Detect which cell encompasses the target text, then output its [x, y] center coordinate. 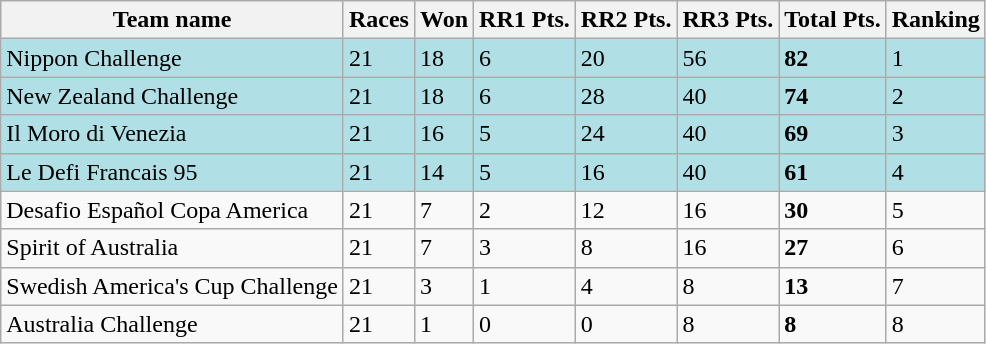
Swedish America's Cup Challenge [172, 286]
12 [626, 210]
30 [833, 210]
Australia Challenge [172, 324]
Desafio Español Copa America [172, 210]
24 [626, 134]
RR1 Pts. [525, 20]
Won [444, 20]
Spirit of Australia [172, 248]
RR3 Pts. [728, 20]
28 [626, 96]
82 [833, 58]
New Zealand Challenge [172, 96]
74 [833, 96]
Il Moro di Venezia [172, 134]
20 [626, 58]
69 [833, 134]
61 [833, 172]
Races [378, 20]
56 [728, 58]
Le Defi Francais 95 [172, 172]
13 [833, 286]
27 [833, 248]
Nippon Challenge [172, 58]
Total Pts. [833, 20]
14 [444, 172]
Team name [172, 20]
Ranking [936, 20]
RR2 Pts. [626, 20]
